Capture the cell that displays the provided text and extract its [X, Y] central coordinate. 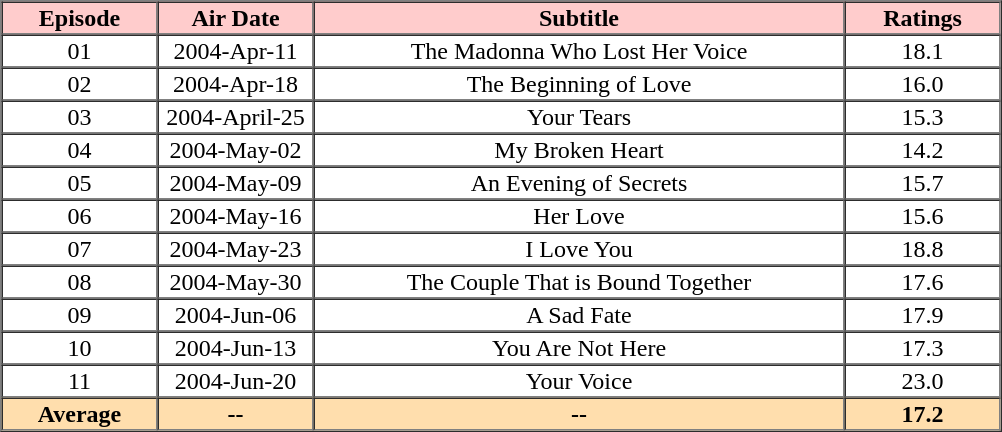
01 [80, 50]
An Evening of Secrets [580, 182]
The Beginning of Love [580, 84]
The Madonna Who Lost Her Voice [580, 50]
11 [80, 380]
15.3 [922, 116]
Your Voice [580, 380]
15.7 [922, 182]
Subtitle [580, 18]
The Couple That is Bound Together [580, 282]
2004-April-25 [236, 116]
18.1 [922, 50]
03 [80, 116]
2004-May-09 [236, 182]
10 [80, 348]
04 [80, 150]
15.6 [922, 216]
Ratings [922, 18]
Her Love [580, 216]
2004-May-02 [236, 150]
02 [80, 84]
Air Date [236, 18]
Episode [80, 18]
18.8 [922, 248]
16.0 [922, 84]
2004-Jun-06 [236, 314]
2004-May-23 [236, 248]
You Are Not Here [580, 348]
17.2 [922, 414]
05 [80, 182]
07 [80, 248]
09 [80, 314]
23.0 [922, 380]
2004-Apr-18 [236, 84]
Average [80, 414]
2004-Apr-11 [236, 50]
17.3 [922, 348]
I Love You [580, 248]
2004-May-16 [236, 216]
Your Tears [580, 116]
14.2 [922, 150]
06 [80, 216]
2004-May-30 [236, 282]
My Broken Heart [580, 150]
17.6 [922, 282]
2004-Jun-13 [236, 348]
17.9 [922, 314]
A Sad Fate [580, 314]
2004-Jun-20 [236, 380]
08 [80, 282]
